Return the (X, Y) coordinate for the center point of the cell that contains the specified text.  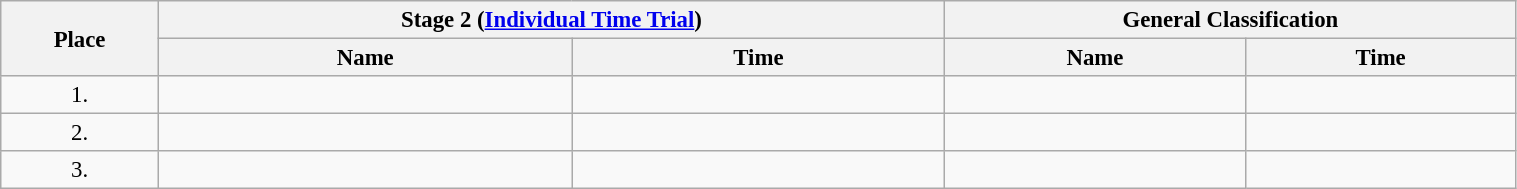
1. (80, 95)
Stage 2 (Individual Time Trial) (551, 20)
General Classification (1230, 20)
3. (80, 170)
2. (80, 133)
Place (80, 38)
